Output the [X, Y] coordinate of the center of the cell containing the given text.  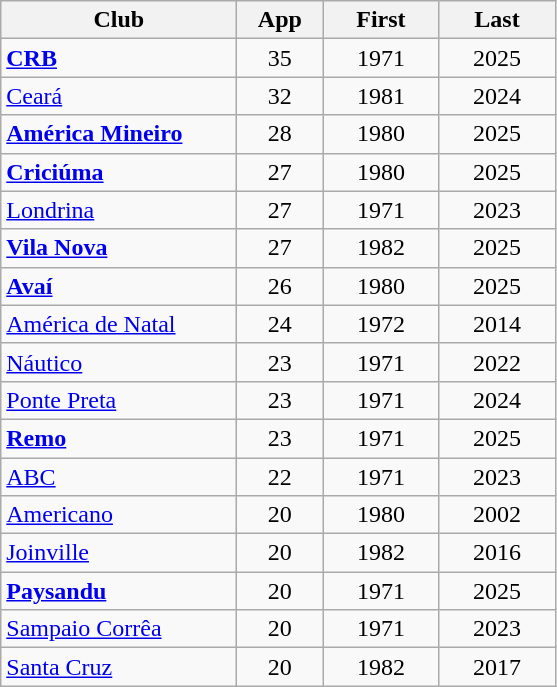
Vila Nova [119, 248]
Americano [119, 515]
2017 [497, 667]
28 [280, 134]
32 [280, 96]
Ponte Preta [119, 400]
2016 [497, 553]
Criciúma [119, 172]
Club [119, 20]
1972 [381, 324]
24 [280, 324]
App [280, 20]
Avaí [119, 286]
2022 [497, 362]
América de Natal [119, 324]
Remo [119, 438]
Londrina [119, 210]
Sampaio Corrêa [119, 629]
2014 [497, 324]
22 [280, 477]
First [381, 20]
Last [497, 20]
26 [280, 286]
1981 [381, 96]
Ceará [119, 96]
ABC [119, 477]
América Mineiro [119, 134]
2002 [497, 515]
CRB [119, 58]
Joinville [119, 553]
Santa Cruz [119, 667]
Paysandu [119, 591]
35 [280, 58]
Náutico [119, 362]
